Find where the given text appears and provide that cell's center as [x, y] coordinate. 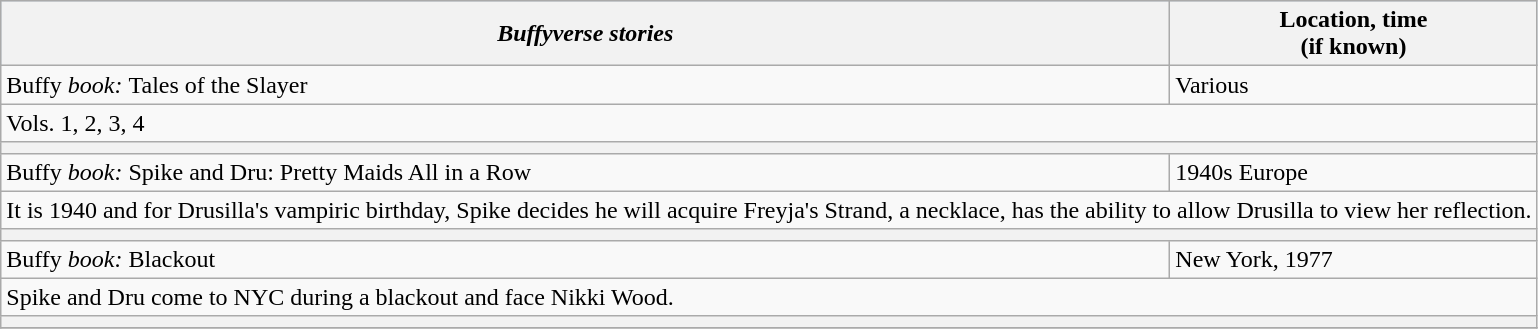
Various [1354, 85]
Buffy book: Blackout [586, 259]
Buffy book: Spike and Dru: Pretty Maids All in a Row [586, 172]
1940s Europe [1354, 172]
Location, time (if known) [1354, 34]
Spike and Dru come to NYC during a blackout and face Nikki Wood. [769, 297]
New York, 1977 [1354, 259]
Buffy book: Tales of the Slayer [586, 85]
Buffyverse stories [586, 34]
Vols. 1, 2, 3, 4 [769, 123]
